Return the (X, Y) coordinate for the center point of the cell that contains the specified text.  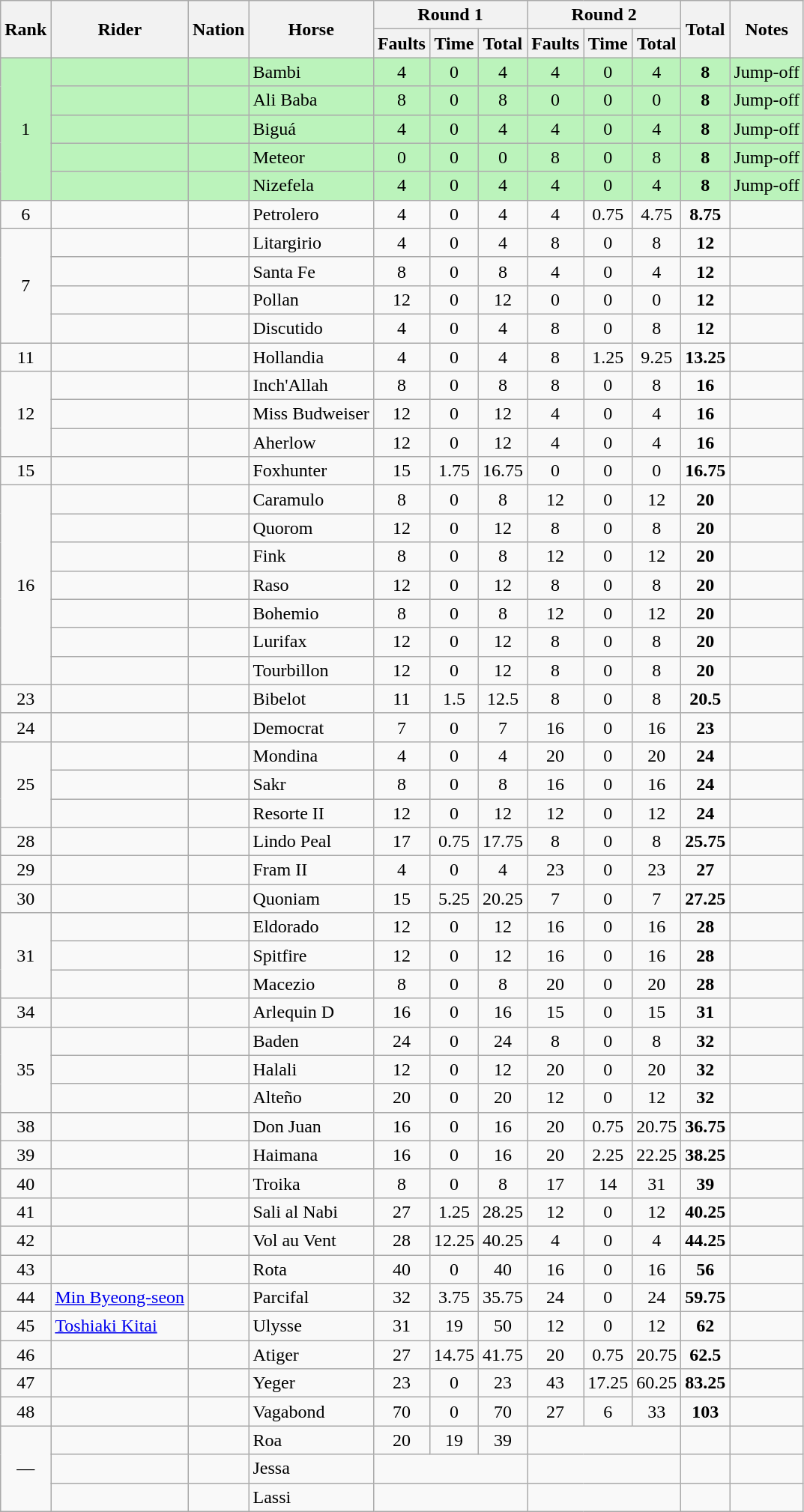
44 (25, 1298)
Arlequin D (311, 1012)
29 (25, 870)
Spitfire (311, 956)
46 (25, 1355)
Sali al Nabi (311, 1212)
Macezio (311, 984)
Parcifal (311, 1298)
1.75 (454, 471)
Bohemio (311, 613)
Nizefela (311, 186)
Rider (120, 29)
45 (25, 1326)
20.5 (706, 699)
Lassi (311, 1497)
25 (25, 784)
17.75 (504, 842)
56 (706, 1269)
Notes (767, 29)
Haimana (311, 1155)
Alteño (311, 1098)
12.25 (454, 1240)
35 (25, 1069)
38 (25, 1126)
Atiger (311, 1355)
22.25 (656, 1155)
14 (608, 1183)
Ali Baba (311, 100)
35.75 (504, 1298)
41.75 (504, 1355)
Ulysse (311, 1326)
20.25 (504, 899)
Biguá (311, 129)
Vagabond (311, 1412)
Sakr (311, 784)
Rota (311, 1269)
12.5 (504, 699)
Min Byeong-seon (120, 1298)
Lurifax (311, 642)
3.75 (454, 1298)
36.75 (706, 1126)
Toshiaki Kitai (120, 1326)
42 (25, 1240)
62.5 (706, 1355)
9.25 (656, 357)
27.25 (706, 899)
41 (25, 1212)
Caramulo (311, 500)
103 (706, 1412)
Roa (311, 1440)
38.25 (706, 1155)
44.25 (706, 1240)
Round 1 (450, 15)
2.25 (608, 1155)
Nation (219, 29)
Hollandia (311, 357)
Foxhunter (311, 471)
34 (25, 1012)
Raso (311, 585)
5.25 (454, 899)
33 (656, 1412)
25.75 (706, 842)
Tourbillon (311, 670)
60.25 (656, 1383)
48 (25, 1412)
Baden (311, 1041)
28.25 (504, 1212)
Resorte II (311, 813)
Horse (311, 29)
Round 2 (604, 15)
17.25 (608, 1383)
Rank (25, 29)
Inch'Allah (311, 386)
Meteor (311, 157)
Vol au Vent (311, 1240)
Don Juan (311, 1126)
Aherlow (311, 443)
Bambi (311, 72)
Litargirio (311, 243)
83.25 (706, 1383)
47 (25, 1383)
Yeger (311, 1383)
Eldorado (311, 927)
— (25, 1469)
Santa Fe (311, 271)
Troika (311, 1183)
4.75 (656, 214)
Fram II (311, 870)
Quorom (311, 528)
62 (706, 1326)
13.25 (706, 357)
Democrat (311, 727)
59.75 (706, 1298)
50 (504, 1326)
Mondina (311, 756)
Lindo Peal (311, 842)
Bibelot (311, 699)
Discutido (311, 328)
Pollan (311, 300)
1 (25, 129)
Halali (311, 1069)
8.75 (706, 214)
Quoniam (311, 899)
Petrolero (311, 214)
Miss Budweiser (311, 414)
30 (25, 899)
Fink (311, 556)
Jessa (311, 1469)
14.75 (454, 1355)
1.5 (454, 699)
